Capture the cell that displays the provided text and extract its (x, y) central coordinate. 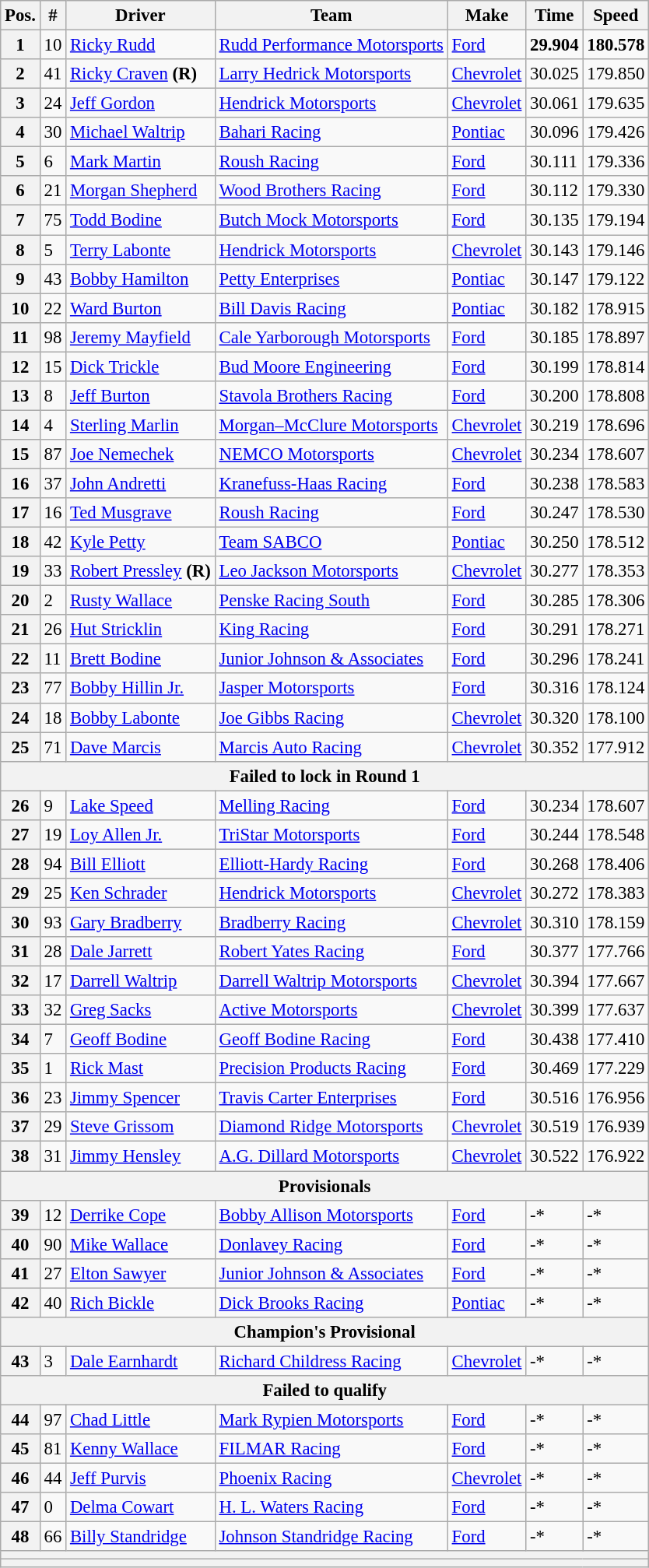
178.512 (616, 542)
Elton Sawyer (141, 1273)
30.025 (554, 74)
Precision Products Racing (332, 1068)
39 (20, 1215)
Darrell Waltrip Motorsports (332, 981)
FILMAR Racing (332, 1449)
Bobby Hillin Jr. (141, 689)
Driver (141, 16)
30.185 (554, 337)
178.241 (616, 659)
30.522 (554, 1156)
Chad Little (141, 1419)
Bradberry Racing (332, 922)
Greg Sacks (141, 1010)
20 (20, 601)
13 (20, 396)
King Racing (332, 630)
Provisionals (325, 1186)
30.199 (554, 367)
178.271 (616, 630)
Joe Nemechek (141, 454)
Cale Yarborough Motorsports (332, 337)
178.306 (616, 601)
Mark Martin (141, 162)
36 (20, 1098)
178.696 (616, 425)
179.146 (616, 250)
Ricky Rudd (141, 45)
Todd Bodine (141, 220)
35 (20, 1068)
Jeff Purvis (141, 1479)
178.814 (616, 367)
# (53, 16)
Leo Jackson Motorsports (332, 571)
Dick Trickle (141, 367)
93 (53, 922)
Brett Bodine (141, 659)
98 (53, 337)
30.219 (554, 425)
77 (53, 689)
178.808 (616, 396)
30.182 (554, 308)
Failed to qualify (325, 1391)
46 (20, 1479)
177.410 (616, 1040)
30.316 (554, 689)
178.383 (616, 893)
Bill Davis Racing (332, 308)
H. L. Waters Racing (332, 1507)
75 (53, 220)
30.272 (554, 893)
177.912 (616, 747)
Bahari Racing (332, 132)
Speed (616, 16)
178.583 (616, 483)
30.394 (554, 981)
30.519 (554, 1128)
Steve Grissom (141, 1128)
Kranefuss-Haas Racing (332, 483)
179.850 (616, 74)
30.399 (554, 1010)
87 (53, 454)
94 (53, 864)
179.330 (616, 191)
179.336 (616, 162)
Active Motorsports (332, 1010)
176.939 (616, 1128)
Champion's Provisional (325, 1332)
Dave Marcis (141, 747)
178.159 (616, 922)
John Andretti (141, 483)
81 (53, 1449)
66 (53, 1537)
30.352 (554, 747)
Pos. (20, 16)
Ted Musgrave (141, 513)
Dale Earnhardt (141, 1361)
14 (20, 425)
Geoff Bodine (141, 1040)
Hut Stricklin (141, 630)
29.904 (554, 45)
Rusty Wallace (141, 601)
NEMCO Motorsports (332, 454)
Rich Bickle (141, 1303)
Ward Burton (141, 308)
Darrell Waltrip (141, 981)
Bill Elliott (141, 864)
Joe Gibbs Racing (332, 717)
Loy Allen Jr. (141, 835)
178.548 (616, 835)
178.124 (616, 689)
30.469 (554, 1068)
Marcis Auto Racing (332, 747)
30.111 (554, 162)
Kyle Petty (141, 542)
179.194 (616, 220)
Morgan–McClure Motorsports (332, 425)
178.100 (616, 717)
Gary Bradberry (141, 922)
Rick Mast (141, 1068)
Petty Enterprises (332, 279)
Ken Schrader (141, 893)
30.135 (554, 220)
71 (53, 747)
178.353 (616, 571)
178.406 (616, 864)
Donlavey Racing (332, 1244)
97 (53, 1419)
Jeremy Mayfield (141, 337)
179.635 (616, 103)
30.277 (554, 571)
Time (554, 16)
177.637 (616, 1010)
Failed to lock in Round 1 (325, 776)
30.250 (554, 542)
30.310 (554, 922)
Morgan Shepherd (141, 191)
Derrike Cope (141, 1215)
30.238 (554, 483)
Mike Wallace (141, 1244)
Delma Cowart (141, 1507)
Jimmy Spencer (141, 1098)
Johnson Standridge Racing (332, 1537)
Melling Racing (332, 805)
30.061 (554, 103)
179.426 (616, 132)
Jasper Motorsports (332, 689)
Stavola Brothers Racing (332, 396)
Team SABCO (332, 542)
Bobby Allison Motorsports (332, 1215)
178.897 (616, 337)
Make (486, 16)
Bud Moore Engineering (332, 367)
176.922 (616, 1156)
30.112 (554, 191)
30.438 (554, 1040)
30.377 (554, 952)
177.766 (616, 952)
Michael Waltrip (141, 132)
178.530 (616, 513)
30.291 (554, 630)
178.915 (616, 308)
30.096 (554, 132)
Wood Brothers Racing (332, 191)
Robert Yates Racing (332, 952)
Geoff Bodine Racing (332, 1040)
Lake Speed (141, 805)
Ricky Craven (R) (141, 74)
47 (20, 1507)
Jeff Gordon (141, 103)
90 (53, 1244)
180.578 (616, 45)
30.320 (554, 717)
TriStar Motorsports (332, 835)
30.244 (554, 835)
30.268 (554, 864)
Kenny Wallace (141, 1449)
34 (20, 1040)
Jeff Burton (141, 396)
176.956 (616, 1098)
Phoenix Racing (332, 1479)
Richard Childress Racing (332, 1361)
45 (20, 1449)
30.516 (554, 1098)
177.229 (616, 1068)
38 (20, 1156)
30.247 (554, 513)
48 (20, 1537)
Terry Labonte (141, 250)
Bobby Labonte (141, 717)
30.296 (554, 659)
Mark Rypien Motorsports (332, 1419)
Larry Hedrick Motorsports (332, 74)
30.285 (554, 601)
Billy Standridge (141, 1537)
Elliott-Hardy Racing (332, 864)
Sterling Marlin (141, 425)
Butch Mock Motorsports (332, 220)
177.667 (616, 981)
30.143 (554, 250)
Dale Jarrett (141, 952)
Jimmy Hensley (141, 1156)
A.G. Dillard Motorsports (332, 1156)
0 (53, 1507)
30.147 (554, 279)
Dick Brooks Racing (332, 1303)
30.200 (554, 396)
Rudd Performance Motorsports (332, 45)
Penske Racing South (332, 601)
Diamond Ridge Motorsports (332, 1128)
Bobby Hamilton (141, 279)
Robert Pressley (R) (141, 571)
179.122 (616, 279)
Team (332, 16)
Travis Carter Enterprises (332, 1098)
